Extract the [x, y] coordinate from the center of the cell holding the provided text.  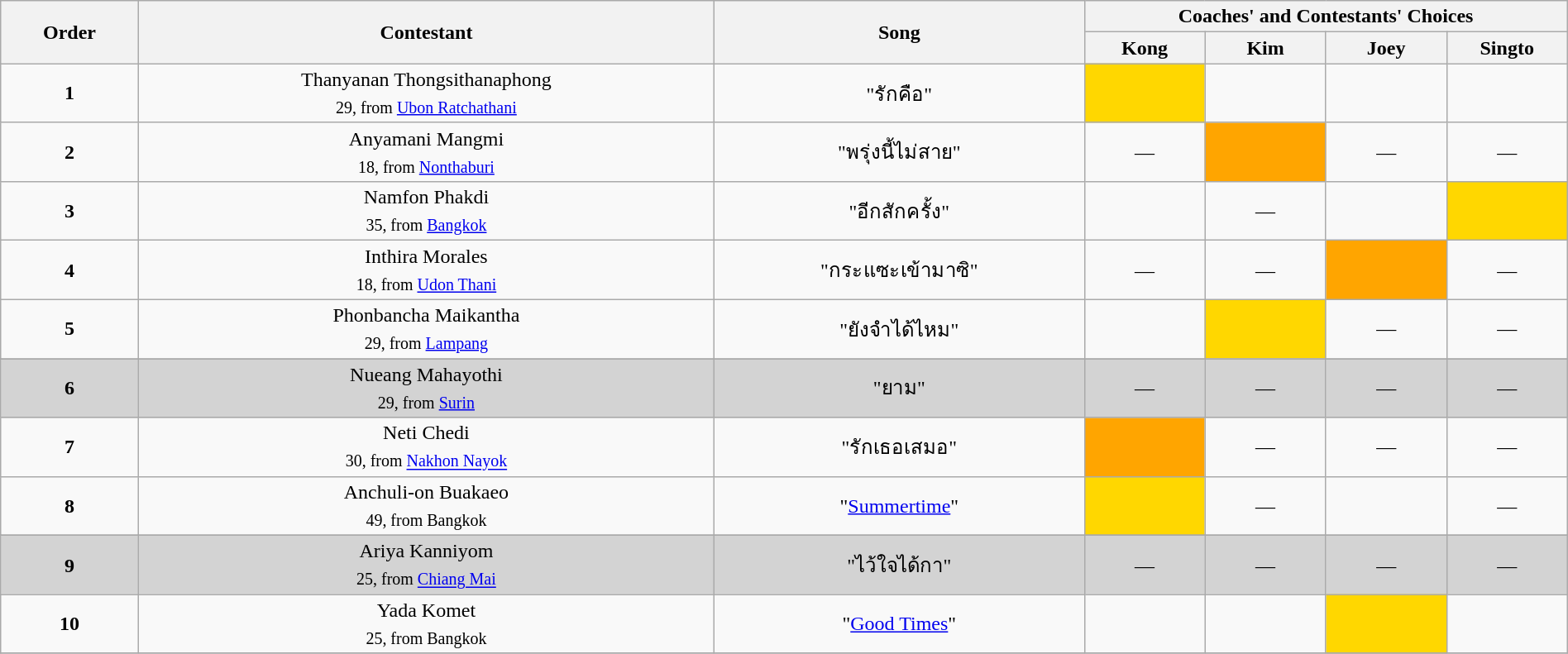
5 [69, 329]
"ยาม" [900, 389]
"กระแซะเข้ามาซิ" [900, 270]
Anyamani Mangmi18, from Nonthaburi [426, 152]
9 [69, 566]
8 [69, 506]
Song [900, 32]
"รักคือ" [900, 93]
Kong [1145, 48]
"Summertime" [900, 506]
Neti Chedi30, from Nakhon Nayok [426, 446]
Joey [1386, 48]
Ariya Kanniyom25, from Chiang Mai [426, 566]
Thanyanan Thongsithanaphong29, from Ubon Ratchathani [426, 93]
Nueang Mahayothi29, from Surin [426, 389]
"รักเธอเสมอ" [900, 446]
Singto [1507, 48]
Contestant [426, 32]
1 [69, 93]
Namfon Phakdi35, from Bangkok [426, 212]
4 [69, 270]
Order [69, 32]
6 [69, 389]
Yada Komet25, from Bangkok [426, 623]
10 [69, 623]
"Good Times" [900, 623]
Inthira Morales18, from Udon Thani [426, 270]
Phonbancha Maikantha29, from Lampang [426, 329]
Anchuli-on Buakaeo49, from Bangkok [426, 506]
"ยังจำได้ไหม" [900, 329]
Coaches' and Contestants' Choices [1326, 17]
3 [69, 212]
7 [69, 446]
2 [69, 152]
"พรุ่งนี้ไม่สาย" [900, 152]
"ไว้ใจได้กา" [900, 566]
"อีกสักครั้ง" [900, 212]
Kim [1265, 48]
